Detect which cell encompasses the target text, then output its (x, y) center coordinate. 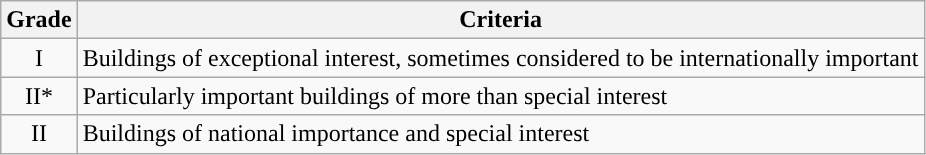
Buildings of exceptional interest, sometimes considered to be internationally important (500, 58)
Grade (39, 20)
Buildings of national importance and special interest (500, 134)
Particularly important buildings of more than special interest (500, 96)
II* (39, 96)
II (39, 134)
I (39, 58)
Criteria (500, 20)
